From the cell containing the given text, extract its center point as (X, Y) coordinate. 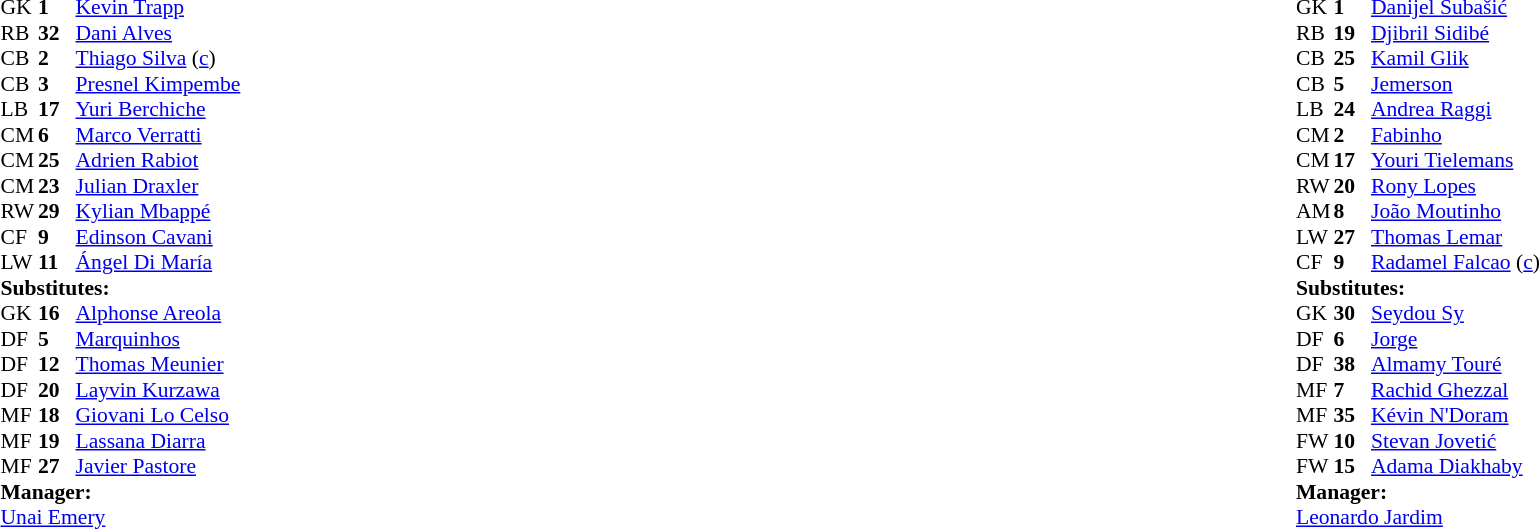
Manager: (120, 492)
Dani Alves (158, 33)
8 (1352, 211)
Layvin Kurzawa (158, 390)
16 (57, 313)
Substitutes: (120, 288)
23 (57, 186)
Marquinhos (158, 339)
3 (57, 84)
Kylian Mbappé (158, 211)
Edinson Cavani (158, 237)
18 (57, 415)
24 (1352, 109)
30 (1352, 313)
32 (57, 33)
Yuri Berchiche (158, 109)
Thiago Silva (c) (158, 59)
15 (1352, 467)
Presnel Kimpembe (158, 84)
11 (57, 263)
35 (1352, 415)
Javier Pastore (158, 467)
AM (1315, 211)
Lassana Diarra (158, 441)
Giovani Lo Celso (158, 415)
Marco Verratti (158, 135)
29 (57, 211)
10 (1352, 441)
Ángel Di María (158, 263)
7 (1352, 390)
Julian Draxler (158, 186)
Thomas Meunier (158, 365)
12 (57, 365)
Alphonse Areola (158, 313)
Adrien Rabiot (158, 161)
38 (1352, 365)
